For the text-containing cell, return its midpoint in [x, y] coordinate format. 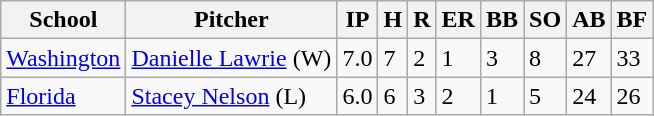
School [64, 20]
Florida [64, 96]
8 [546, 58]
24 [589, 96]
Pitcher [232, 20]
Washington [64, 58]
SO [546, 20]
27 [589, 58]
ER [458, 20]
26 [632, 96]
5 [546, 96]
7 [393, 58]
BF [632, 20]
AB [589, 20]
33 [632, 58]
Danielle Lawrie (W) [232, 58]
6 [393, 96]
IP [358, 20]
7.0 [358, 58]
H [393, 20]
Stacey Nelson (L) [232, 96]
6.0 [358, 96]
BB [502, 20]
R [422, 20]
